Pinpoint the cell where the given text exists, returning its [X, Y] midpoint coordinate. 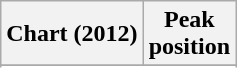
Peak position [189, 34]
Chart (2012) [72, 34]
